From the cell containing the given text, extract its center point as [X, Y] coordinate. 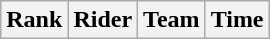
Time [237, 20]
Team [172, 20]
Rank [34, 20]
Rider [103, 20]
